Return [x, y] of the center of cell containing provided text 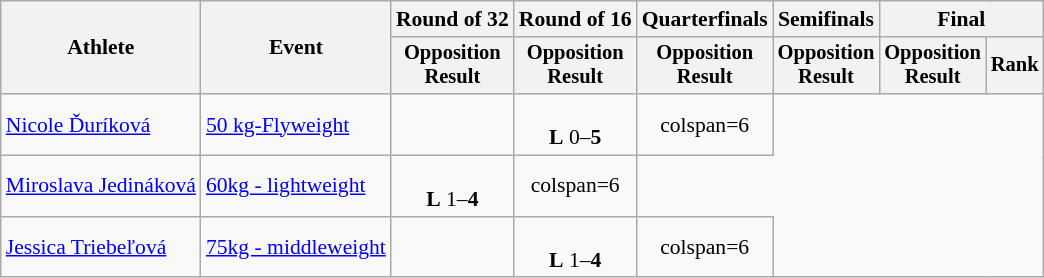
Jessica Triebeľová [101, 248]
Miroslava Jedináková [101, 186]
50 kg-Flyweight [296, 124]
Final [961, 19]
Quarterfinals [705, 19]
Round of 16 [576, 19]
Semifinals [826, 19]
Round of 32 [452, 19]
Athlete [101, 48]
L 0–5 [576, 124]
Event [296, 48]
75kg - middleweight [296, 248]
Rank [1015, 66]
Nicole Ďuríková [101, 124]
60kg - lightweight [296, 186]
